Search for the cell housing the specified text and yield its (X, Y) center coordinate. 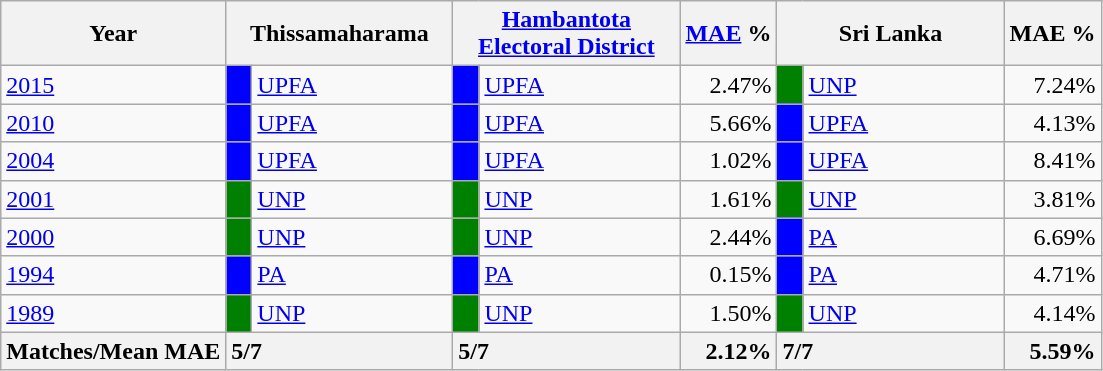
4.13% (1052, 123)
4.71% (1052, 275)
7.24% (1052, 85)
8.41% (1052, 161)
2001 (114, 199)
5.59% (1052, 351)
3.81% (1052, 199)
2.44% (728, 237)
2.12% (728, 351)
Year (114, 34)
Thissamaharama (340, 34)
1.50% (728, 313)
Matches/Mean MAE (114, 351)
6.69% (1052, 237)
Sri Lanka (890, 34)
Hambantota Electoral District (566, 34)
1989 (114, 313)
4.14% (1052, 313)
7/7 (890, 351)
2.47% (728, 85)
2010 (114, 123)
2015 (114, 85)
1.02% (728, 161)
1.61% (728, 199)
2004 (114, 161)
0.15% (728, 275)
1994 (114, 275)
2000 (114, 237)
5.66% (728, 123)
